Return the [X, Y] coordinate for the center point of the cell that contains the specified text.  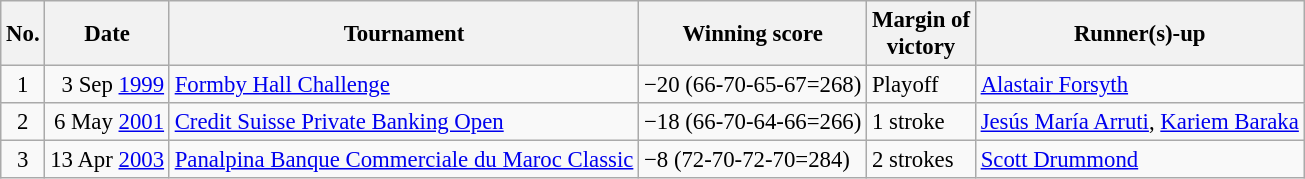
Winning score [753, 34]
2 strokes [922, 160]
2 [23, 122]
6 May 2001 [107, 122]
Jesús María Arruti, Kariem Baraka [1140, 122]
3 Sep 1999 [107, 85]
Scott Drummond [1140, 160]
−18 (66-70-64-66=266) [753, 122]
1 [23, 85]
1 stroke [922, 122]
Margin ofvictory [922, 34]
Playoff [922, 85]
−20 (66-70-65-67=268) [753, 85]
13 Apr 2003 [107, 160]
Panalpina Banque Commerciale du Maroc Classic [404, 160]
−8 (72-70-72-70=284) [753, 160]
Date [107, 34]
Tournament [404, 34]
No. [23, 34]
Alastair Forsyth [1140, 85]
Formby Hall Challenge [404, 85]
Credit Suisse Private Banking Open [404, 122]
3 [23, 160]
Runner(s)-up [1140, 34]
